Provide the [X, Y] coordinate of the cell's center where the given text is located.  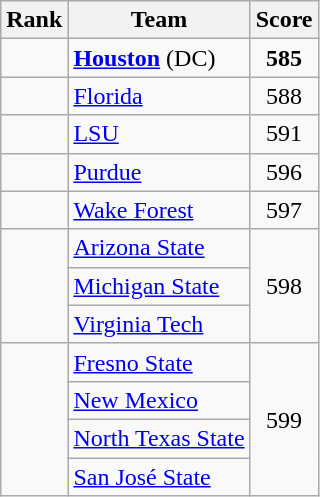
597 [284, 210]
Team [159, 20]
Purdue [159, 172]
Florida [159, 96]
LSU [159, 134]
591 [284, 134]
599 [284, 419]
Score [284, 20]
Fresno State [159, 362]
North Texas State [159, 438]
585 [284, 58]
Wake Forest [159, 210]
San José State [159, 477]
598 [284, 286]
New Mexico [159, 400]
Rank [34, 20]
Virginia Tech [159, 324]
588 [284, 96]
Michigan State [159, 286]
Houston (DC) [159, 58]
Arizona State [159, 248]
596 [284, 172]
